Find where the given text appears and provide that cell's center as (x, y) coordinate. 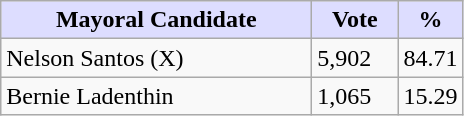
Nelson Santos (X) (156, 58)
84.71 (430, 58)
% (430, 20)
Bernie Ladenthin (156, 96)
5,902 (355, 58)
1,065 (355, 96)
Vote (355, 20)
Mayoral Candidate (156, 20)
15.29 (430, 96)
